Return the (X, Y) coordinate for the center point of the cell that contains the specified text.  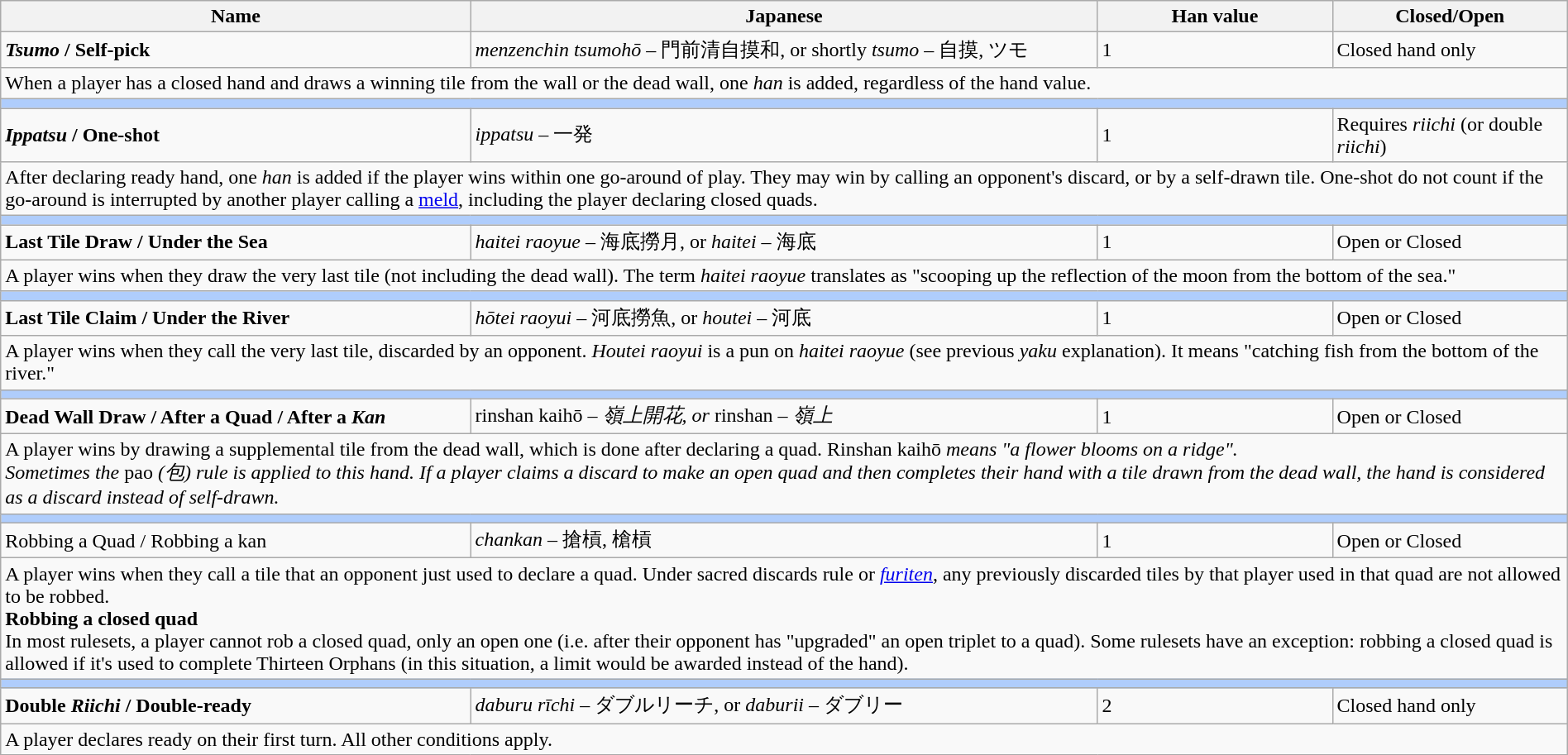
When a player has a closed hand and draws a winning tile from the wall or the dead wall, one han is added, regardless of the hand value. (784, 83)
Ippatsu / One-shot (236, 134)
Double Riichi / Double-ready (236, 706)
Dead Wall Draw / After a Quad / After a Kan (236, 417)
Last Tile Claim / Under the River (236, 318)
haitei raoyue – 海底撈月, or haitei – 海底 (784, 243)
Robbing a Quad / Robbing a kan (236, 541)
Last Tile Draw / Under the Sea (236, 243)
Japanese (784, 17)
Name (236, 17)
Closed/Open (1450, 17)
Tsumo / Self-pick (236, 50)
Han value (1215, 17)
rinshan kaihō – 嶺上開花, or rinshan – 嶺上 (784, 417)
2 (1215, 706)
ippatsu – 一発 (784, 134)
daburu rīchi – ダブルリーチ, or daburii – ダブリー (784, 706)
menzenchin tsumohō – 門前清自摸和, or shortly tsumo – 自摸, ツモ (784, 50)
chankan – 搶槓, 槍槓 (784, 541)
Requires riichi (or double riichi) (1450, 134)
A player declares ready on their first turn. All other conditions apply. (784, 738)
hōtei raoyui – 河底撈魚, or houtei – 河底 (784, 318)
